Search for the cell housing the specified text and yield its [X, Y] center coordinate. 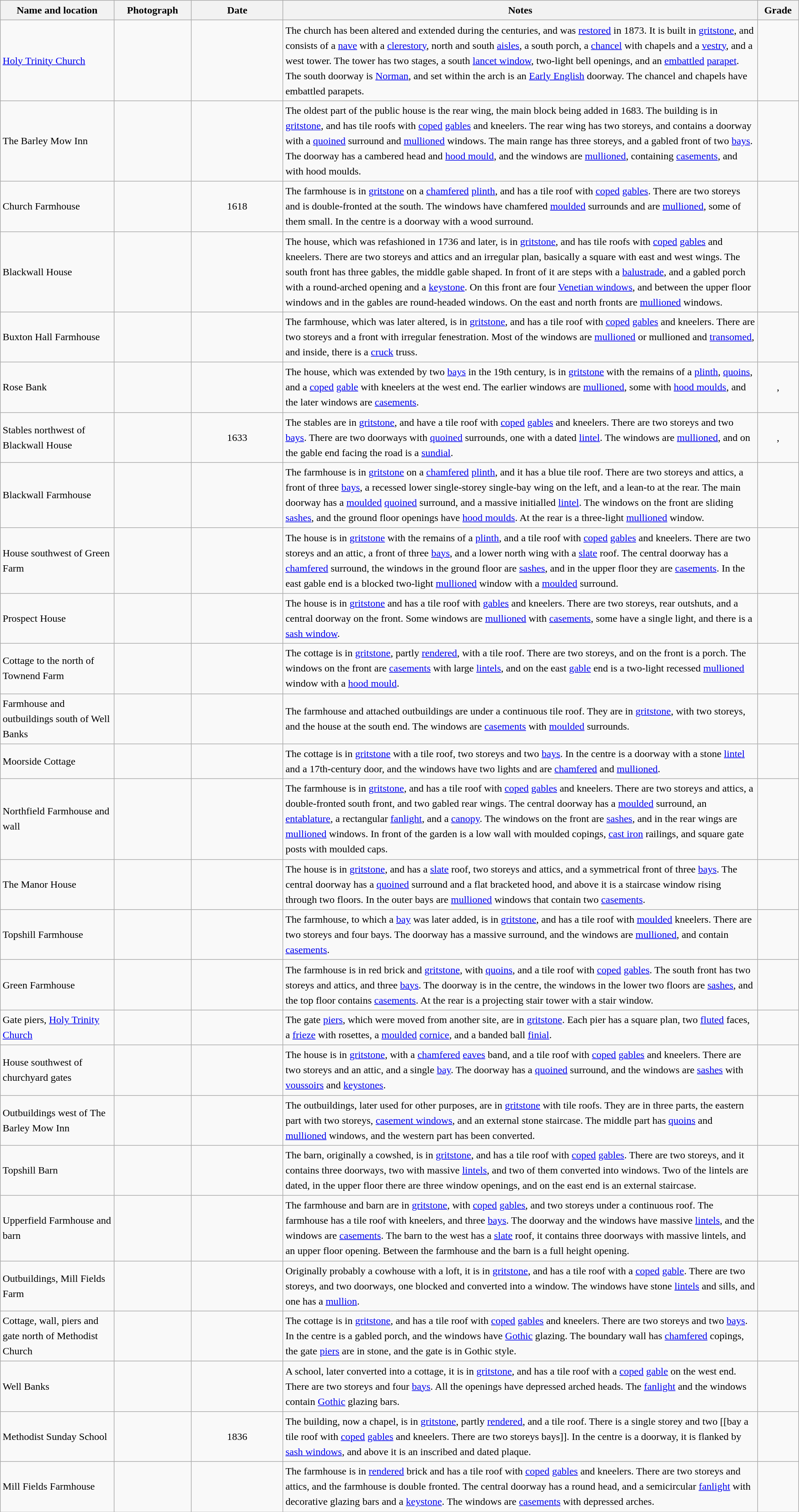
The Barley Mow Inn [57, 141]
House southwest of Green Farm [57, 561]
1836 [237, 1437]
Outbuildings west of The Barley Mow Inn [57, 1120]
Buxton Hall Farmhouse [57, 337]
Blackwall Farmhouse [57, 495]
The Manor House [57, 884]
Topshill Farmhouse [57, 935]
Grade [778, 10]
Name and location [57, 10]
Prospect House [57, 618]
Northfield Farmhouse and wall [57, 819]
Moorside Cottage [57, 761]
Topshill Barn [57, 1170]
1633 [237, 438]
Outbuildings, Mill Fields Farm [57, 1286]
Stables northwest of Blackwall House [57, 438]
Well Banks [57, 1386]
1618 [237, 207]
Rose Bank [57, 387]
Methodist Sunday School [57, 1437]
House southwest of churchyard gates [57, 1070]
Cottage, wall, piers and gate north of Methodist Church [57, 1336]
Cottage to the north of Townend Farm [57, 669]
Notes [520, 10]
Photograph [153, 10]
Holy Trinity Church [57, 61]
Farmhouse and outbuildings south of Well Banks [57, 719]
Upperfield Farmhouse and barn [57, 1228]
Green Farmhouse [57, 985]
Church Farmhouse [57, 207]
Date [237, 10]
Blackwall House [57, 271]
Gate piers, Holy Trinity Church [57, 1028]
Mill Fields Farmhouse [57, 1486]
